Find where the given text appears and provide that cell's center as (X, Y) coordinate. 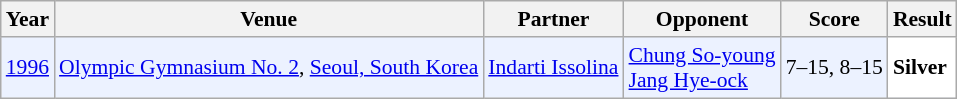
Year (28, 19)
Score (834, 19)
Partner (553, 19)
Chung So-young Jang Hye-ock (702, 68)
Result (922, 19)
Indarti Issolina (553, 68)
Venue (268, 19)
Olympic Gymnasium No. 2, Seoul, South Korea (268, 68)
Silver (922, 68)
7–15, 8–15 (834, 68)
1996 (28, 68)
Opponent (702, 19)
